Find where the given text appears and provide that cell's center as (X, Y) coordinate. 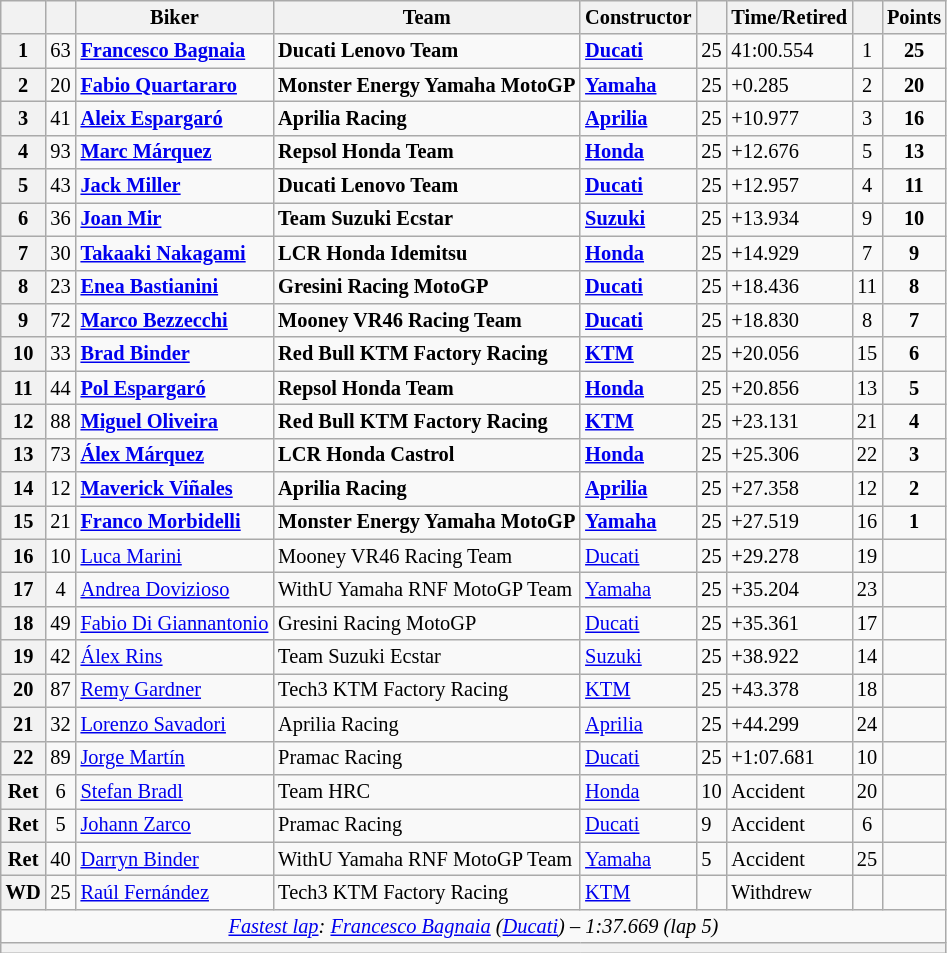
+20.056 (789, 354)
+29.278 (789, 556)
+13.934 (789, 219)
+35.361 (789, 623)
Álex Márquez (175, 455)
Team HRC (426, 791)
Andrea Dovizioso (175, 589)
Takaaki Nakagami (175, 253)
+20.856 (789, 388)
Joan Mir (175, 219)
Points (914, 17)
+18.436 (789, 287)
63 (61, 51)
Brad Binder (175, 354)
Marco Bezzecchi (175, 320)
93 (61, 152)
+35.204 (789, 589)
30 (61, 253)
Biker (175, 17)
Marc Márquez (175, 152)
Remy Gardner (175, 690)
Darryn Binder (175, 859)
41 (61, 118)
+14.929 (789, 253)
33 (61, 354)
87 (61, 690)
+18.830 (789, 320)
Franco Morbidelli (175, 522)
Francesco Bagnaia (175, 51)
Lorenzo Savadori (175, 724)
+38.922 (789, 657)
Aleix Espargaró (175, 118)
40 (61, 859)
+44.299 (789, 724)
Pol Espargaró (175, 388)
Team (426, 17)
88 (61, 421)
Luca Marini (175, 556)
LCR Honda Idemitsu (426, 253)
Withdrew (789, 892)
43 (61, 186)
24 (867, 724)
Jorge Martín (175, 758)
+10.977 (789, 118)
Stefan Bradl (175, 791)
36 (61, 219)
+1:07.681 (789, 758)
Maverick Viñales (175, 489)
44 (61, 388)
72 (61, 320)
Fabio Di Giannantonio (175, 623)
73 (61, 455)
89 (61, 758)
WD (24, 892)
Johann Zarco (175, 825)
32 (61, 724)
+23.131 (789, 421)
LCR Honda Castrol (426, 455)
42 (61, 657)
Miguel Oliveira (175, 421)
Enea Bastianini (175, 287)
49 (61, 623)
Álex Rins (175, 657)
+43.378 (789, 690)
Raúl Fernández (175, 892)
+27.519 (789, 522)
Fabio Quartararo (175, 85)
+0.285 (789, 85)
41:00.554 (789, 51)
Fastest lap: Francesco Bagnaia (Ducati) – 1:37.669 (lap 5) (474, 926)
+27.358 (789, 489)
Time/Retired (789, 17)
+12.957 (789, 186)
Jack Miller (175, 186)
Constructor (638, 17)
+25.306 (789, 455)
+12.676 (789, 152)
